Capture the cell that displays the provided text and extract its (x, y) central coordinate. 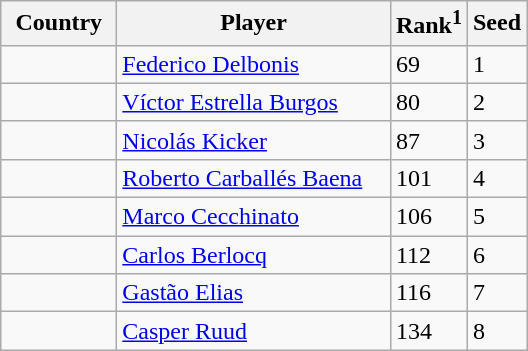
134 (428, 331)
1 (496, 64)
87 (428, 140)
116 (428, 293)
Marco Cecchinato (254, 217)
112 (428, 255)
8 (496, 331)
Nicolás Kicker (254, 140)
Rank1 (428, 24)
4 (496, 178)
7 (496, 293)
Roberto Carballés Baena (254, 178)
5 (496, 217)
106 (428, 217)
3 (496, 140)
Seed (496, 24)
69 (428, 64)
Carlos Berlocq (254, 255)
6 (496, 255)
80 (428, 102)
Country (59, 24)
Casper Ruud (254, 331)
Víctor Estrella Burgos (254, 102)
Player (254, 24)
2 (496, 102)
Gastão Elias (254, 293)
Federico Delbonis (254, 64)
101 (428, 178)
